Return [X, Y] of the center of cell containing provided text 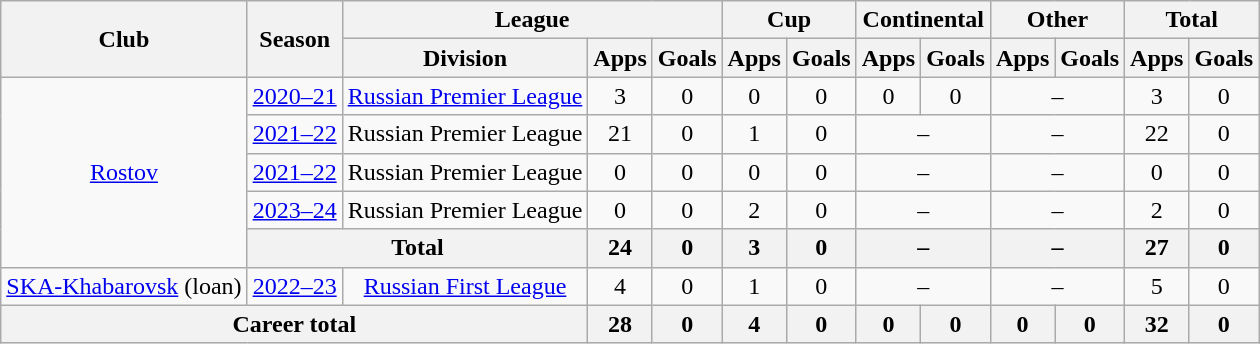
21 [620, 134]
Other [1057, 20]
2022–23 [294, 286]
Career total [294, 324]
27 [1157, 248]
22 [1157, 134]
24 [620, 248]
Season [294, 39]
SKA-Khabarovsk (loan) [124, 286]
Continental [923, 20]
32 [1157, 324]
28 [620, 324]
Club [124, 39]
Rostov [124, 172]
2023–24 [294, 210]
League [532, 20]
Cup [789, 20]
2020–21 [294, 96]
Division [465, 58]
5 [1157, 286]
Russian First League [465, 286]
